Find where the given text appears and provide that cell's center as [X, Y] coordinate. 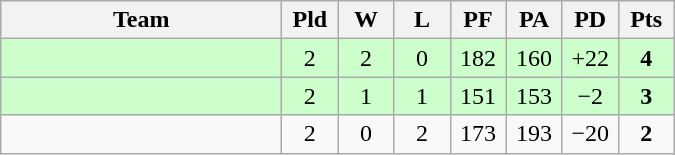
173 [478, 134]
PF [478, 20]
4 [646, 58]
Pts [646, 20]
151 [478, 96]
Team [142, 20]
Pld [310, 20]
+22 [590, 58]
160 [534, 58]
L [422, 20]
3 [646, 96]
−2 [590, 96]
W [366, 20]
193 [534, 134]
PD [590, 20]
PA [534, 20]
182 [478, 58]
−20 [590, 134]
153 [534, 96]
